Identify which cell holds the provided text, then report its [X, Y] central coordinate. 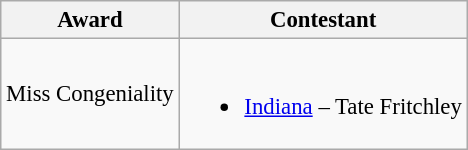
Miss Congeniality [90, 94]
Contestant [323, 20]
Award [90, 20]
Indiana – Tate Fritchley [323, 94]
